Find where the given text appears and provide that cell's center as [x, y] coordinate. 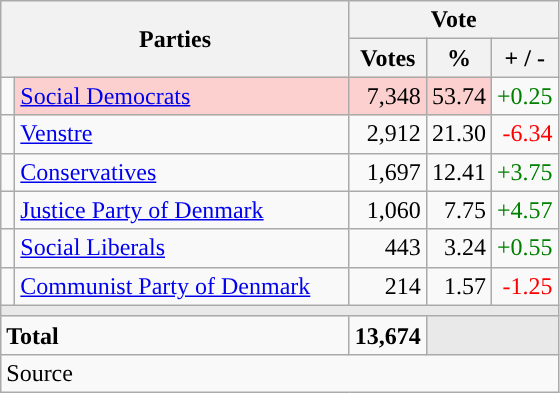
Parties [176, 39]
-6.34 [524, 134]
1,060 [388, 210]
12.41 [458, 172]
214 [388, 286]
13,674 [388, 335]
Venstre [182, 134]
7.75 [458, 210]
Votes [388, 58]
Vote [454, 20]
-1.25 [524, 286]
443 [388, 248]
+ / - [524, 58]
21.30 [458, 134]
3.24 [458, 248]
Social Democrats [182, 96]
Social Liberals [182, 248]
+4.57 [524, 210]
% [458, 58]
53.74 [458, 96]
1.57 [458, 286]
Source [280, 373]
Conservatives [182, 172]
Communist Party of Denmark [182, 286]
Total [176, 335]
+0.25 [524, 96]
2,912 [388, 134]
+0.55 [524, 248]
7,348 [388, 96]
+3.75 [524, 172]
Justice Party of Denmark [182, 210]
1,697 [388, 172]
